Output the (x, y) coordinate of the center of the cell containing the given text.  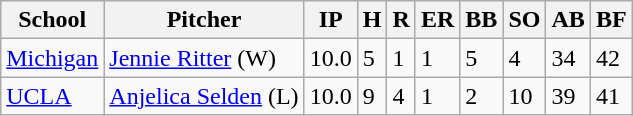
Pitcher (204, 20)
H (372, 20)
R (401, 20)
34 (568, 58)
AB (568, 20)
Michigan (52, 58)
BB (482, 20)
BF (611, 20)
41 (611, 96)
10 (524, 96)
UCLA (52, 96)
SO (524, 20)
Anjelica Selden (L) (204, 96)
9 (372, 96)
39 (568, 96)
School (52, 20)
ER (437, 20)
42 (611, 58)
Jennie Ritter (W) (204, 58)
2 (482, 96)
IP (330, 20)
